For the text-containing cell, return its midpoint in (x, y) coordinate format. 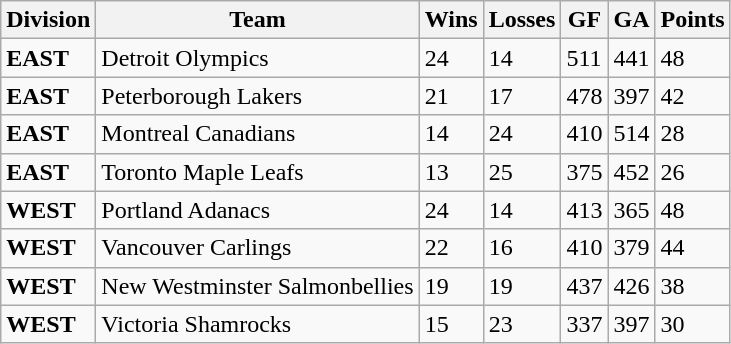
452 (632, 172)
GA (632, 20)
Team (258, 20)
Victoria Shamrocks (258, 324)
GF (584, 20)
379 (632, 248)
22 (451, 248)
375 (584, 172)
514 (632, 134)
Portland Adanacs (258, 210)
30 (692, 324)
16 (522, 248)
365 (632, 210)
13 (451, 172)
Losses (522, 20)
437 (584, 286)
15 (451, 324)
337 (584, 324)
38 (692, 286)
23 (522, 324)
Vancouver Carlings (258, 248)
42 (692, 96)
17 (522, 96)
Peterborough Lakers (258, 96)
426 (632, 286)
28 (692, 134)
Toronto Maple Leafs (258, 172)
441 (632, 58)
26 (692, 172)
Points (692, 20)
44 (692, 248)
413 (584, 210)
Wins (451, 20)
511 (584, 58)
Detroit Olympics (258, 58)
25 (522, 172)
Division (48, 20)
New Westminster Salmonbellies (258, 286)
Montreal Canadians (258, 134)
478 (584, 96)
21 (451, 96)
